Pinpoint the cell where the given text exists, returning its (X, Y) midpoint coordinate. 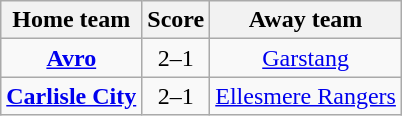
Carlisle City (72, 96)
Home team (72, 20)
Avro (72, 58)
Ellesmere Rangers (306, 96)
Score (176, 20)
Garstang (306, 58)
Away team (306, 20)
